Output the (x, y) coordinate of the center of the cell containing the given text.  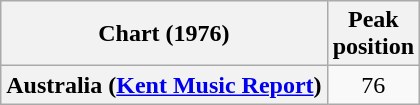
76 (373, 85)
Chart (1976) (164, 34)
Peakposition (373, 34)
Australia (Kent Music Report) (164, 85)
